Determine the (X, Y) coordinate at the center of the cell enclosing the given text.  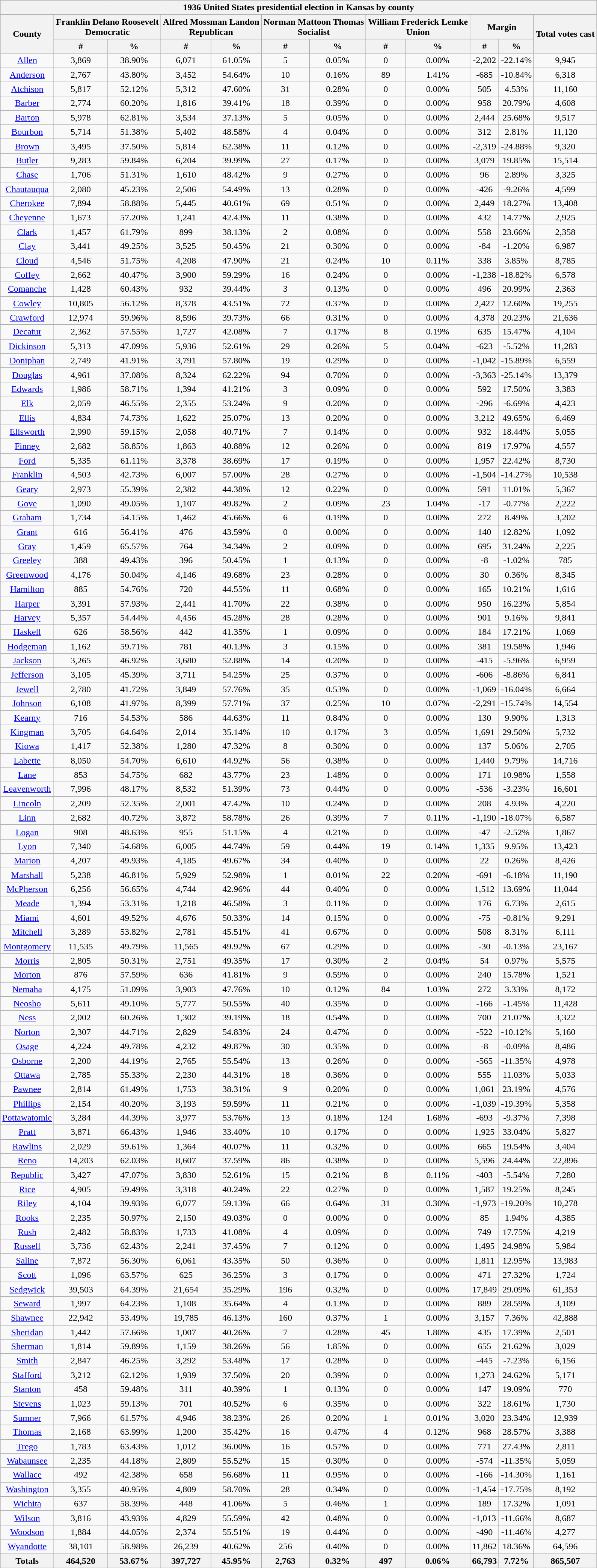
11,160 (565, 89)
8,607 (186, 1161)
5,312 (186, 89)
1,724 (565, 1275)
1,273 (484, 1375)
45.95% (236, 1560)
62.38% (236, 146)
160 (285, 1318)
41.08% (236, 1232)
950 (484, 603)
Osage (27, 1046)
2,774 (81, 103)
34.34% (236, 546)
Marion (27, 860)
165 (484, 589)
40.62% (236, 1546)
25.07% (236, 418)
-5.52% (517, 346)
-2,319 (484, 146)
853 (81, 775)
44.19% (134, 1060)
Graham (27, 518)
5,929 (186, 875)
2,781 (186, 932)
0.51% (338, 203)
0.95% (338, 1475)
8,050 (81, 761)
0.53% (338, 689)
28.59% (517, 1303)
29.09% (517, 1289)
665 (484, 1146)
Republic (27, 1175)
59.61% (134, 1146)
2,150 (186, 1218)
7,894 (81, 203)
Grant (27, 532)
4,601 (81, 918)
27 (285, 160)
37 (285, 703)
Total votes cast (565, 34)
39.93% (134, 1203)
48.58% (236, 132)
55.59% (236, 1518)
2,427 (484, 303)
4,978 (565, 1060)
-6.18% (517, 875)
476 (186, 532)
0.22% (338, 489)
County (27, 34)
-18.07% (517, 818)
-16.04% (517, 689)
-24.88% (517, 146)
0.67% (338, 932)
33.04% (517, 1132)
3,202 (565, 518)
-1,069 (484, 689)
5,814 (186, 146)
47.76% (236, 989)
38,101 (81, 1546)
-691 (484, 875)
-7.23% (517, 1361)
40.39% (236, 1389)
44 (285, 889)
4,385 (565, 1218)
37.45% (236, 1246)
47.07% (134, 1175)
720 (186, 589)
52.88% (236, 661)
3,105 (81, 675)
9,841 (565, 618)
1,218 (186, 904)
2,154 (81, 1103)
3,265 (81, 661)
3,292 (186, 1361)
-1,973 (484, 1203)
Gray (27, 546)
57.00% (236, 475)
27.43% (517, 1446)
901 (484, 618)
Dickinson (27, 346)
9.90% (517, 718)
56.68% (236, 1475)
54.25% (236, 675)
2,441 (186, 603)
49.35% (236, 961)
-1.02% (517, 560)
338 (484, 261)
6,204 (186, 160)
4,185 (186, 860)
24.44% (517, 1161)
54.64% (236, 75)
-1,454 (484, 1489)
6,987 (565, 246)
3,872 (186, 818)
84 (386, 989)
57.93% (134, 603)
24 (285, 1032)
6,841 (565, 675)
85 (484, 1218)
Allen (27, 60)
1,610 (186, 175)
4,146 (186, 575)
51.39% (236, 789)
555 (484, 1075)
5,575 (565, 961)
508 (484, 932)
44.18% (134, 1461)
0.46% (338, 1503)
6,578 (565, 275)
1,007 (186, 1332)
8,345 (565, 575)
Labette (27, 761)
35.64% (236, 1303)
1,558 (565, 775)
Margin (502, 27)
45.39% (134, 675)
8.31% (517, 932)
12.95% (517, 1261)
59.59% (236, 1103)
4,208 (186, 261)
-22.14% (517, 60)
616 (81, 532)
5,445 (186, 203)
8,730 (565, 461)
381 (484, 646)
Wallace (27, 1475)
Kiowa (27, 746)
42.38% (134, 1475)
8.49% (517, 518)
4,829 (186, 1518)
Stevens (27, 1404)
7,280 (565, 1175)
6,610 (186, 761)
388 (81, 560)
2,785 (81, 1075)
Montgomery (27, 946)
1,162 (81, 646)
3,705 (81, 732)
59 (285, 846)
Brown (27, 146)
458 (81, 1389)
41.72% (134, 689)
4,576 (565, 1089)
2,444 (484, 117)
124 (386, 1118)
Bourbon (27, 132)
Linn (27, 818)
61.49% (134, 1089)
625 (186, 1275)
1,241 (186, 218)
50.04% (134, 575)
62.12% (134, 1375)
49.03% (236, 1218)
Washington (27, 1489)
0.97% (517, 961)
2,482 (81, 1232)
2,662 (81, 275)
1,459 (81, 546)
8,192 (565, 1489)
27.32% (517, 1275)
0.54% (338, 1018)
17.97% (517, 446)
2,751 (186, 961)
13.69% (517, 889)
52.98% (236, 875)
-1.45% (517, 1003)
55.33% (134, 1075)
-426 (484, 189)
2,014 (186, 732)
658 (186, 1475)
54.53% (134, 718)
28.57% (517, 1432)
-47 (484, 832)
-84 (484, 246)
Greeley (27, 560)
4,220 (565, 803)
492 (81, 1475)
8,245 (565, 1189)
61,353 (565, 1289)
4,809 (186, 1489)
1,939 (186, 1375)
0.16% (338, 75)
3,109 (565, 1303)
1,814 (81, 1347)
40.47% (134, 275)
40.26% (236, 1332)
Nemaha (27, 989)
42.08% (236, 332)
57.66% (134, 1332)
59.29% (236, 275)
2,749 (81, 360)
45.51% (236, 932)
62.03% (134, 1161)
20.99% (517, 289)
Anderson (27, 75)
764 (186, 546)
6,071 (186, 60)
3,325 (565, 175)
40 (285, 1003)
Jackson (27, 661)
-14.27% (517, 475)
6,111 (565, 932)
2,209 (81, 803)
74.73% (134, 418)
-1,042 (484, 360)
40.07% (236, 1146)
5,817 (81, 89)
54.44% (134, 618)
2,763 (285, 1560)
2.89% (517, 175)
1,023 (81, 1404)
1,495 (484, 1246)
Comanche (27, 289)
256 (285, 1546)
Doniphan (27, 360)
3,525 (186, 246)
876 (81, 975)
35.42% (236, 1432)
1,997 (81, 1303)
1,457 (81, 232)
448 (186, 1503)
40.88% (236, 446)
0.64% (338, 1203)
40.95% (134, 1489)
20.23% (517, 318)
1.41% (438, 75)
86 (285, 1161)
2,767 (81, 75)
5,335 (81, 461)
11,862 (484, 1546)
64.64% (134, 732)
176 (484, 904)
Haskell (27, 632)
4,207 (81, 860)
2,501 (565, 1332)
2,780 (81, 689)
4,905 (81, 1189)
701 (186, 1404)
52.35% (134, 803)
5,033 (565, 1075)
Shawnee (27, 1318)
-296 (484, 403)
-606 (484, 675)
19,255 (565, 303)
40.61% (236, 203)
8,399 (186, 703)
2,811 (565, 1446)
9,320 (565, 146)
1,706 (81, 175)
5,984 (565, 1246)
7,996 (81, 789)
2,765 (186, 1060)
41.21% (236, 389)
44.92% (236, 761)
6,664 (565, 689)
6.73% (517, 904)
2,362 (81, 332)
3,388 (565, 1432)
-19.39% (517, 1103)
-10.84% (517, 75)
53.49% (134, 1318)
54.49% (236, 189)
0.34% (338, 1489)
14,716 (565, 761)
586 (186, 718)
11,283 (565, 346)
17.50% (517, 389)
Hamilton (27, 589)
5,611 (81, 1003)
15.47% (517, 332)
12.60% (517, 303)
57.55% (134, 332)
48.17% (134, 789)
59.48% (134, 1389)
65.57% (134, 546)
Neosho (27, 1003)
Chautauqua (27, 189)
496 (484, 289)
12,939 (565, 1418)
4,599 (565, 189)
9,945 (565, 60)
0.68% (338, 589)
4,557 (565, 446)
312 (484, 132)
1.68% (438, 1118)
Ness (27, 1018)
46.92% (134, 661)
2,307 (81, 1032)
Crawford (27, 318)
1,673 (81, 218)
43.93% (134, 1518)
-490 (484, 1532)
1,335 (484, 846)
54.68% (134, 846)
5,357 (81, 618)
505 (484, 89)
140 (484, 532)
171 (484, 775)
37.08% (134, 375)
44.55% (236, 589)
1,092 (565, 532)
7,340 (81, 846)
Barber (27, 103)
3,791 (186, 360)
50.33% (236, 918)
Edwards (27, 389)
1.85% (338, 1347)
4,946 (186, 1418)
-2.52% (517, 832)
Jewell (27, 689)
8,532 (186, 789)
37.13% (236, 117)
47.09% (134, 346)
5,055 (565, 432)
749 (484, 1232)
5,854 (565, 603)
Thomas (27, 1432)
1,811 (484, 1261)
50.55% (236, 1003)
61.79% (134, 232)
-693 (484, 1118)
51.15% (236, 832)
58.83% (134, 1232)
2,374 (186, 1532)
42.43% (236, 218)
Ellsworth (27, 432)
1,313 (565, 718)
Norman Mattoon ThomasSocialist (314, 27)
5,827 (565, 1132)
5,596 (484, 1161)
Jefferson (27, 675)
10,805 (81, 303)
Mitchell (27, 932)
25.68% (517, 117)
49.65% (517, 418)
1,734 (81, 518)
23.66% (517, 232)
3,427 (81, 1175)
46.58% (236, 904)
-574 (484, 1461)
Geary (27, 489)
-0.77% (517, 503)
3,871 (81, 1132)
58.78% (236, 818)
442 (186, 632)
Harper (27, 603)
-17.75% (517, 1489)
45.66% (236, 518)
865,507 (565, 1560)
21,636 (565, 318)
2,449 (484, 203)
-1,013 (484, 1518)
3.85% (517, 261)
3.33% (517, 989)
-0.13% (517, 946)
23.34% (517, 1418)
1,521 (565, 975)
41 (285, 932)
-17 (484, 503)
40.71% (236, 432)
3,157 (484, 1318)
62.43% (134, 1246)
Wichita (27, 1503)
4,378 (484, 318)
1,616 (565, 589)
43.77% (236, 775)
54 (484, 961)
Johnson (27, 703)
-403 (484, 1175)
4,175 (81, 989)
1,957 (484, 461)
37.59% (236, 1161)
18.27% (517, 203)
1,727 (186, 332)
44.71% (134, 1032)
5,313 (81, 346)
899 (186, 232)
61.05% (236, 60)
2,506 (186, 189)
52.12% (134, 89)
49.92% (236, 946)
55.52% (236, 1461)
62.81% (134, 117)
11,565 (186, 946)
0.59% (338, 975)
9,291 (565, 918)
Miami (27, 918)
Logan (27, 832)
885 (81, 589)
Pratt (27, 1132)
1,069 (565, 632)
781 (186, 646)
54.76% (134, 589)
Marshall (27, 875)
35 (285, 689)
Franklin Delano RooseveltDemocratic (107, 27)
1,986 (81, 389)
38.31% (236, 1089)
189 (484, 1503)
66,793 (484, 1560)
53.24% (236, 403)
6,469 (565, 418)
49.82% (236, 503)
43.35% (236, 1261)
18.36% (517, 1546)
59.89% (134, 1347)
9,283 (81, 160)
57.59% (134, 975)
62.22% (236, 375)
39.19% (236, 1018)
Barton (27, 117)
Rice (27, 1189)
33.40% (236, 1132)
4,456 (186, 618)
63.43% (134, 1446)
Chase (27, 175)
9.95% (517, 846)
1,442 (81, 1332)
35.14% (236, 732)
Sumner (27, 1418)
39.41% (236, 103)
49.93% (134, 860)
-19.20% (517, 1203)
15.78% (517, 975)
47.90% (236, 261)
2,230 (186, 1075)
397,727 (186, 1560)
40.72% (134, 818)
5.06% (517, 746)
785 (565, 560)
208 (484, 803)
Rush (27, 1232)
0.25% (338, 703)
16.23% (517, 603)
94 (285, 375)
-1,190 (484, 818)
Atchison (27, 89)
2,358 (565, 232)
-415 (484, 661)
4,546 (81, 261)
Rawlins (27, 1146)
56.30% (134, 1261)
5,714 (81, 132)
3,029 (565, 1347)
5,367 (565, 489)
19.25% (517, 1189)
770 (565, 1389)
59.15% (134, 432)
47.32% (236, 746)
8,324 (186, 375)
9.16% (517, 618)
700 (484, 1018)
137 (484, 746)
-11.46% (517, 1532)
7,398 (565, 1118)
-0.09% (517, 1046)
311 (186, 1389)
1.04% (438, 503)
2,002 (81, 1018)
1,012 (186, 1446)
1.94% (517, 1218)
48.63% (134, 832)
464,520 (81, 1560)
1.03% (438, 989)
Greenwood (27, 575)
16,601 (565, 789)
1,107 (186, 503)
9,517 (565, 117)
39,503 (81, 1289)
5,936 (186, 346)
3,816 (81, 1518)
23,167 (565, 946)
0.48% (338, 1518)
3,452 (186, 75)
46.25% (134, 1361)
0.70% (338, 375)
-9.26% (517, 189)
17,849 (484, 1289)
3,869 (81, 60)
1,364 (186, 1146)
6,007 (186, 475)
19.85% (517, 160)
7.72% (517, 1560)
41.81% (236, 975)
42 (285, 1518)
Woodson (27, 1532)
3,079 (484, 160)
11,535 (81, 946)
46.81% (134, 875)
240 (484, 975)
49.05% (134, 503)
1,753 (186, 1089)
2,222 (565, 503)
Clay (27, 246)
50 (285, 1261)
Trego (27, 1446)
3,378 (186, 461)
55.54% (236, 1060)
Morton (27, 975)
2,829 (186, 1032)
Douglas (27, 375)
Finney (27, 446)
Osborne (27, 1060)
64,596 (565, 1546)
819 (484, 446)
89 (386, 75)
432 (484, 218)
58.71% (134, 389)
771 (484, 1446)
10.21% (517, 589)
2,080 (81, 189)
147 (484, 1389)
24.98% (517, 1246)
11,190 (565, 875)
4,219 (565, 1232)
49.68% (236, 575)
1,200 (186, 1432)
2,990 (81, 432)
Pawnee (27, 1089)
635 (484, 332)
2,029 (81, 1146)
44.63% (236, 718)
55.39% (134, 489)
61.11% (134, 461)
59.84% (134, 160)
12,974 (81, 318)
958 (484, 103)
10,538 (565, 475)
10.98% (517, 775)
-2,202 (484, 60)
8,596 (186, 318)
1936 United States presidential election in Kansas by county (298, 8)
716 (81, 718)
0.08% (338, 232)
21.62% (517, 1347)
Wabaunsee (27, 1461)
20.79% (517, 103)
45 (386, 1332)
2,225 (565, 546)
49.52% (134, 918)
8,486 (565, 1046)
44.38% (236, 489)
53.48% (236, 1361)
Alfred Mossman LandonRepublican (211, 27)
591 (484, 489)
22.42% (517, 461)
0.07% (438, 703)
6,318 (565, 75)
4,834 (81, 418)
592 (484, 389)
6,005 (186, 846)
41.35% (236, 632)
-25.14% (517, 375)
49.87% (236, 1046)
6,156 (565, 1361)
8,426 (565, 860)
4.93% (517, 803)
4,224 (81, 1046)
-18.82% (517, 275)
3,711 (186, 675)
20 (285, 1375)
-3,363 (484, 375)
18.61% (517, 1404)
1.80% (438, 1332)
Sherman (27, 1347)
47.60% (236, 89)
45.23% (134, 189)
42.73% (134, 475)
1,159 (186, 1347)
3,383 (565, 389)
26,239 (186, 1546)
889 (484, 1303)
66.43% (134, 1132)
Ottawa (27, 1075)
4.53% (517, 89)
3,680 (186, 661)
682 (186, 775)
Phillips (27, 1103)
6,108 (81, 703)
-15.89% (517, 360)
1,867 (565, 832)
52.38% (134, 746)
-1,238 (484, 275)
7,966 (81, 1418)
6,256 (81, 889)
2.81% (517, 132)
McPherson (27, 889)
41.91% (134, 360)
38.90% (134, 60)
-30 (484, 946)
1,096 (81, 1275)
50.31% (134, 961)
4,744 (186, 889)
2,168 (81, 1432)
5,238 (81, 875)
Rooks (27, 1218)
Russell (27, 1246)
53.76% (236, 1118)
655 (484, 1347)
96 (484, 175)
4,423 (565, 403)
4,176 (81, 575)
21.07% (517, 1018)
1,691 (484, 732)
Smith (27, 1361)
Cherokee (27, 203)
322 (484, 1404)
47.42% (236, 803)
73 (285, 789)
17.39% (517, 1332)
56.12% (134, 303)
51.75% (134, 261)
45.28% (236, 618)
63.99% (134, 1432)
54.75% (134, 775)
54.83% (236, 1032)
3,900 (186, 275)
39.44% (236, 289)
4,232 (186, 1046)
49.79% (134, 946)
130 (484, 718)
41.97% (134, 703)
49.67% (236, 860)
-1.20% (517, 246)
5,732 (565, 732)
5,358 (565, 1103)
Decatur (27, 332)
48.42% (236, 175)
1,783 (81, 1446)
5,777 (186, 1003)
55.51% (236, 1532)
12.82% (517, 532)
-565 (484, 1060)
44.74% (236, 846)
8,785 (565, 261)
8,687 (565, 1518)
-0.81% (517, 918)
0.31% (338, 318)
435 (484, 1332)
Pottawatomie (27, 1118)
14,203 (81, 1161)
Cheyenne (27, 218)
Ford (27, 461)
49.78% (134, 1046)
2,058 (186, 432)
40.20% (134, 1103)
11,120 (565, 132)
1,061 (484, 1089)
4,503 (81, 475)
43.80% (134, 75)
39.73% (236, 318)
72 (285, 303)
3,391 (81, 603)
1,587 (484, 1189)
56.65% (134, 889)
637 (81, 1503)
17.32% (517, 1503)
0.57% (338, 1446)
3,284 (81, 1118)
11.01% (517, 489)
Lincoln (27, 803)
7,872 (81, 1261)
42,888 (565, 1318)
61.57% (134, 1418)
3,849 (186, 689)
Wyandotte (27, 1546)
25 (285, 675)
0.18% (338, 1118)
Elk (27, 403)
Totals (27, 1560)
13,423 (565, 846)
5,978 (81, 117)
44.05% (134, 1532)
7.36% (517, 1318)
Franklin (27, 475)
6,959 (565, 661)
3,495 (81, 146)
54.70% (134, 761)
3,441 (81, 246)
1,302 (186, 1018)
36.25% (236, 1275)
51.31% (134, 175)
5,402 (186, 132)
2,363 (565, 289)
Lane (27, 775)
Clark (27, 232)
184 (484, 632)
Saline (27, 1261)
11.03% (517, 1075)
4,961 (81, 375)
1,462 (186, 518)
13,408 (565, 203)
59.96% (134, 318)
1,108 (186, 1303)
471 (484, 1275)
2,241 (186, 1246)
29 (285, 346)
-5.54% (517, 1175)
3,830 (186, 1175)
Kearny (27, 718)
3,977 (186, 1118)
Coffey (27, 275)
11,428 (565, 1003)
19.58% (517, 646)
6,077 (186, 1203)
22,896 (565, 1161)
40.52% (236, 1404)
3,020 (484, 1418)
Harvey (27, 618)
56.41% (134, 532)
1,925 (484, 1132)
2,001 (186, 803)
40.24% (236, 1189)
36.00% (236, 1446)
1,622 (186, 418)
-75 (484, 918)
6,061 (186, 1261)
38.23% (236, 1418)
908 (81, 832)
-5.96% (517, 661)
-11.66% (517, 1518)
19.54% (517, 1146)
29.50% (517, 732)
396 (186, 560)
64.39% (134, 1289)
44.39% (134, 1118)
0.84% (338, 718)
3,289 (81, 932)
46.55% (134, 403)
Sedgwick (27, 1289)
23.19% (517, 1089)
5,171 (565, 1375)
59.71% (134, 646)
-3.23% (517, 789)
58.85% (134, 446)
3,903 (186, 989)
3,404 (565, 1146)
William Frederick LemkeUnion (418, 27)
636 (186, 975)
46.13% (236, 1318)
Kingman (27, 732)
22,942 (81, 1318)
64.23% (134, 1303)
1,091 (565, 1503)
60.20% (134, 103)
-14.30% (517, 1475)
3,318 (186, 1189)
13,379 (565, 375)
Gove (27, 503)
695 (484, 546)
41.06% (236, 1503)
60.43% (134, 289)
6,587 (565, 818)
497 (386, 1560)
19.09% (517, 1389)
Morris (27, 961)
Leavenworth (27, 789)
43.59% (236, 532)
2,615 (565, 904)
11,044 (565, 889)
69 (285, 203)
-1,504 (484, 475)
8,172 (565, 989)
1,428 (81, 289)
Stanton (27, 1389)
15,514 (565, 160)
2,355 (186, 403)
Wilson (27, 1518)
42.96% (236, 889)
5,059 (565, 1461)
21,654 (186, 1289)
-445 (484, 1361)
4,676 (186, 918)
39.99% (236, 160)
5,160 (565, 1032)
Reno (27, 1161)
558 (484, 232)
3,322 (565, 1018)
626 (81, 632)
196 (285, 1289)
58.88% (134, 203)
49.10% (134, 1003)
67 (285, 946)
Lyon (27, 846)
3,534 (186, 117)
2,925 (565, 218)
1,417 (81, 746)
Riley (27, 1203)
3,193 (186, 1103)
4,608 (565, 103)
1,863 (186, 446)
1,733 (186, 1232)
-15.74% (517, 703)
41.70% (236, 603)
-8.86% (517, 675)
-6.69% (517, 403)
17.75% (517, 1232)
13,983 (565, 1261)
2,705 (565, 746)
955 (186, 832)
1,440 (484, 761)
2,805 (81, 961)
17.21% (517, 632)
57.71% (236, 703)
57.76% (236, 689)
3,355 (81, 1489)
59.49% (134, 1189)
4,277 (565, 1532)
38.26% (236, 1347)
Cowley (27, 303)
Scott (27, 1275)
53.67% (134, 1560)
57.80% (236, 360)
Norton (27, 1032)
14.77% (517, 218)
50.97% (134, 1218)
-10.12% (517, 1032)
51.38% (134, 132)
0.06% (438, 1560)
63.57% (134, 1275)
38.69% (236, 461)
2,200 (81, 1060)
Ellis (27, 418)
1,161 (565, 1475)
2,973 (81, 489)
Sheridan (27, 1332)
54.15% (134, 518)
6,559 (565, 360)
2,847 (81, 1361)
57.20% (134, 218)
2,382 (186, 489)
18.44% (517, 432)
-1,039 (484, 1103)
58.98% (134, 1546)
-536 (484, 789)
19,785 (186, 1318)
2,814 (81, 1089)
1,884 (81, 1532)
53.31% (134, 904)
38.13% (236, 232)
10,278 (565, 1203)
2,809 (186, 1461)
Seward (27, 1303)
53.82% (134, 932)
58.39% (134, 1503)
58.56% (134, 632)
31.24% (517, 546)
49.43% (134, 560)
Stafford (27, 1375)
51.09% (134, 989)
43.51% (236, 303)
-2,291 (484, 703)
40.13% (236, 646)
24.62% (517, 1375)
-9.37% (517, 1118)
34 (285, 860)
1,512 (484, 889)
Cloud (27, 261)
1,730 (565, 1404)
3,736 (81, 1246)
Butler (27, 160)
-685 (484, 75)
2,059 (81, 403)
-623 (484, 346)
9.79% (517, 761)
1,816 (186, 103)
60.26% (134, 1018)
1,280 (186, 746)
Meade (27, 904)
-522 (484, 1032)
8,378 (186, 303)
49.25% (134, 246)
968 (484, 1432)
Hodgeman (27, 646)
58.70% (236, 1489)
14,554 (565, 703)
1,090 (81, 503)
44.31% (236, 1075)
35.29% (236, 1289)
1.48% (338, 775)
